Output the [x, y] coordinate of the center of the cell containing the given text.  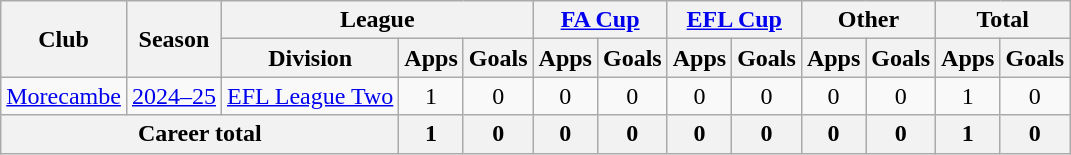
Club [64, 39]
2024–25 [174, 96]
Division [310, 58]
Other [868, 20]
Total [1003, 20]
Career total [200, 134]
Morecambe [64, 96]
EFL Cup [734, 20]
League [377, 20]
Season [174, 39]
FA Cup [600, 20]
EFL League Two [310, 96]
